Output the [X, Y] coordinate of the center of the cell containing the given text.  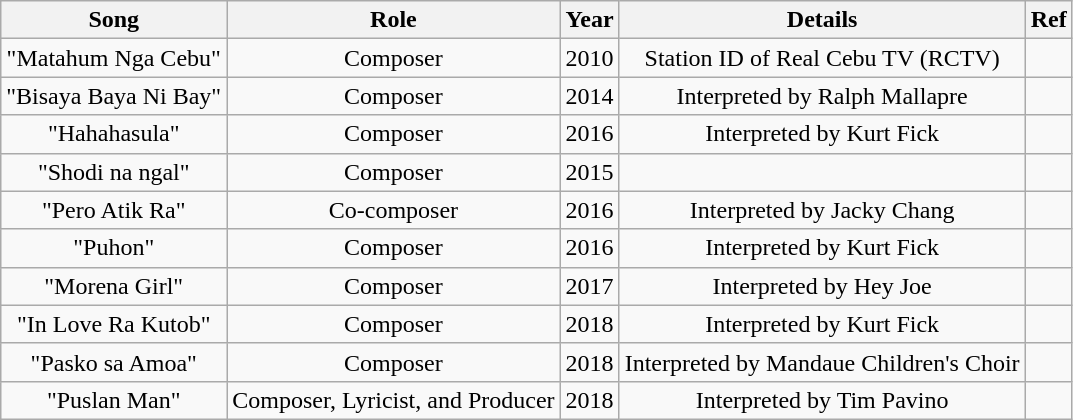
Interpreted by Tim Pavino [822, 400]
"Puslan Man" [114, 400]
"Pero Atik Ra" [114, 210]
2015 [590, 172]
Co-composer [394, 210]
"Matahum Nga Cebu" [114, 58]
Details [822, 20]
2010 [590, 58]
Interpreted by Hey Joe [822, 286]
"In Love Ra Kutob" [114, 324]
2017 [590, 286]
"Hahahasula" [114, 134]
Song [114, 20]
Interpreted by Mandaue Children's Choir [822, 362]
Ref [1048, 20]
Role [394, 20]
"Puhon" [114, 248]
"Morena Girl" [114, 286]
"Shodi na ngal" [114, 172]
Station ID of Real Cebu TV (RCTV) [822, 58]
Interpreted by Ralph Mallapre [822, 96]
2014 [590, 96]
"Pasko sa Amoa" [114, 362]
"Bisaya Baya Ni Bay" [114, 96]
Composer, Lyricist, and Producer [394, 400]
Interpreted by Jacky Chang [822, 210]
Year [590, 20]
